Search for the cell housing the specified text and yield its (X, Y) center coordinate. 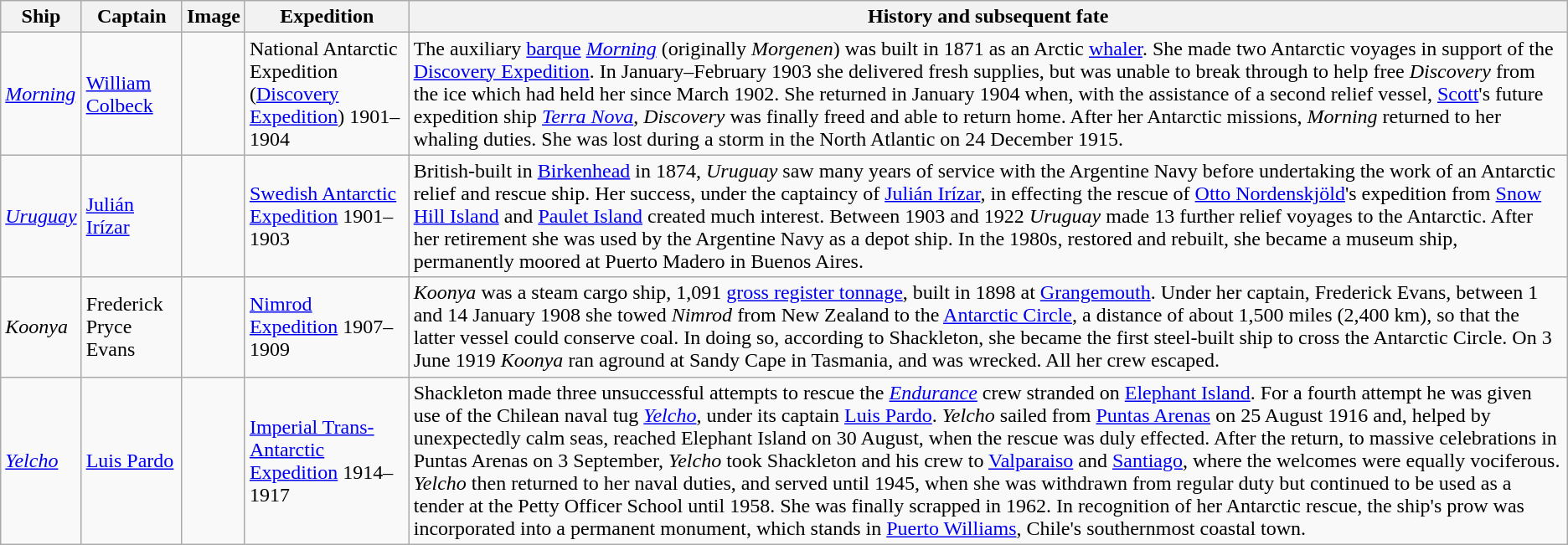
Frederick Pryce Evans (132, 326)
Yelcho (41, 460)
Morning (41, 94)
Julián Irízar (132, 216)
National Antarctic Expedition (Discovery Expedition) 1901–1904 (327, 94)
Imperial Trans-Antarctic Expedition 1914–1917 (327, 460)
Nimrod Expedition 1907–1909 (327, 326)
Luis Pardo (132, 460)
Uruguay (41, 216)
Image (213, 17)
William Colbeck (132, 94)
Captain (132, 17)
Swedish Antarctic Expedition 1901–1903 (327, 216)
Ship (41, 17)
Expedition (327, 17)
History and subsequent fate (988, 17)
Koonya (41, 326)
